Locate the cell with the specified text and output its [x, y] center coordinate. 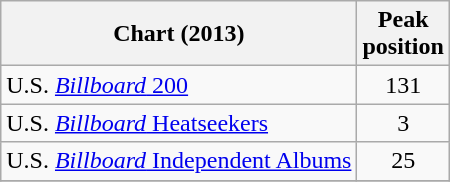
U.S. Billboard Heatseekers [179, 123]
U.S. Billboard Independent Albums [179, 161]
131 [403, 85]
25 [403, 161]
3 [403, 123]
U.S. Billboard 200 [179, 85]
Chart (2013) [179, 34]
Peakposition [403, 34]
